Pinpoint the cell where the given text exists, returning its [X, Y] midpoint coordinate. 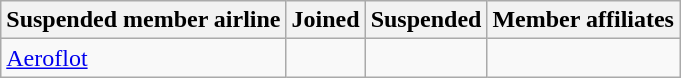
Suspended [426, 20]
Joined [326, 20]
Aeroflot [144, 58]
Suspended member airline [144, 20]
Member affiliates [584, 20]
